Capture the cell that displays the provided text and extract its (x, y) central coordinate. 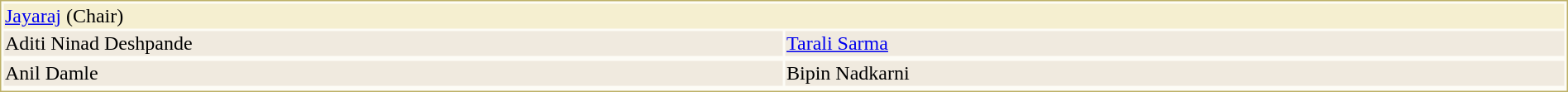
Bipin Nadkarni (1175, 74)
Tarali Sarma (1175, 44)
Jayaraj (Chair) (784, 16)
Anil Damle (393, 74)
Aditi Ninad Deshpande (393, 44)
